Provide the (x, y) coordinate of the cell's center where the given text is located.  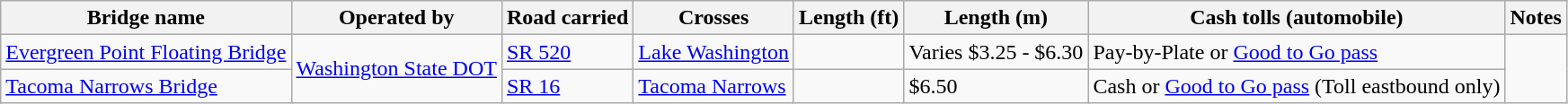
Bridge name (146, 18)
$6.50 (996, 86)
Washington State DOT (396, 69)
Length (ft) (848, 18)
Tacoma Narrows (713, 86)
SR 520 (567, 52)
Evergreen Point Floating Bridge (146, 52)
Tacoma Narrows Bridge (146, 86)
Pay-by-Plate or Good to Go pass (1297, 52)
SR 16 (567, 86)
Lake Washington (713, 52)
Length (m) (996, 18)
Cash or Good to Go pass (Toll eastbound only) (1297, 86)
Road carried (567, 18)
Notes (1536, 18)
Varies $3.25 - $6.30 (996, 52)
Operated by (396, 18)
Cash tolls (automobile) (1297, 18)
Crosses (713, 18)
